Scan for the cell matching the given text and deliver its (X, Y) coordinate at center. 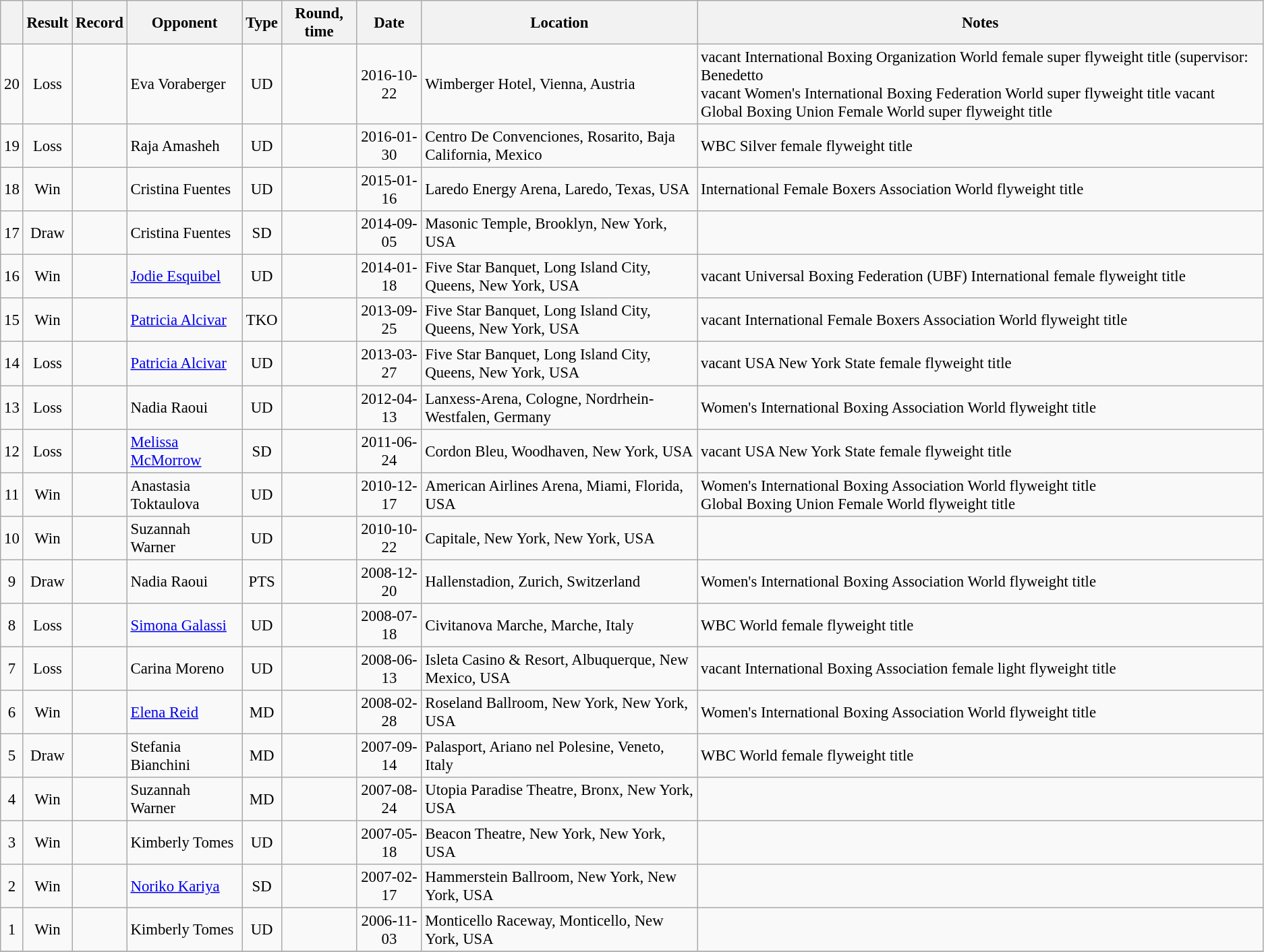
Simona Galassi (185, 626)
Record (100, 23)
18 (12, 190)
2016-10-22 (389, 85)
2008-02-28 (389, 712)
6 (12, 712)
2013-09-25 (389, 320)
Lanxess-Arena, Cologne, Nordrhein-Westfalen, Germany (560, 407)
Cordon Bleu, Woodhaven, New York, USA (560, 450)
Result (47, 23)
Palasport, Ariano nel Polesine, Veneto, Italy (560, 755)
2014-09-05 (389, 233)
Hammerstein Ballroom, New York, New York, USA (560, 886)
Hallenstadion, Zurich, Switzerland (560, 581)
2012-04-13 (389, 407)
2008-07-18 (389, 626)
Jodie Esquibel (185, 276)
20 (12, 85)
Wimberger Hotel, Vienna, Austria (560, 85)
9 (12, 581)
2 (12, 886)
2006-11-03 (389, 930)
2010-10-22 (389, 538)
Women's International Boxing Association World flyweight titleGlobal Boxing Union Female World flyweight title (981, 495)
19 (12, 146)
8 (12, 626)
11 (12, 495)
Notes (981, 23)
Elena Reid (185, 712)
15 (12, 320)
5 (12, 755)
Utopia Paradise Theatre, Bronx, New York, USA (560, 800)
Stefania Bianchini (185, 755)
2007-05-18 (389, 843)
Anastasia Toktaulova (185, 495)
Laredo Energy Arena, Laredo, Texas, USA (560, 190)
Type (262, 23)
Round, time (319, 23)
4 (12, 800)
American Airlines Arena, Miami, Florida, USA (560, 495)
PTS (262, 581)
Opponent (185, 23)
Eva Voraberger (185, 85)
2008-06-13 (389, 669)
Monticello Raceway, Monticello, New York, USA (560, 930)
Centro De Convenciones, Rosarito, Baja California, Mexico (560, 146)
12 (12, 450)
Capitale, New York, New York, USA (560, 538)
Location (560, 23)
2013-03-27 (389, 364)
vacant International Female Boxers Association World flyweight title (981, 320)
17 (12, 233)
2007-08-24 (389, 800)
2007-02-17 (389, 886)
2007-09-14 (389, 755)
International Female Boxers Association World flyweight title (981, 190)
TKO (262, 320)
1 (12, 930)
Date (389, 23)
14 (12, 364)
2016-01-30 (389, 146)
2011-06-24 (389, 450)
vacant Universal Boxing Federation (UBF) International female flyweight title (981, 276)
13 (12, 407)
2010-12-17 (389, 495)
10 (12, 538)
2008-12-20 (389, 581)
Melissa McMorrow (185, 450)
Civitanova Marche, Marche, Italy (560, 626)
3 (12, 843)
Roseland Ballroom, New York, New York, USA (560, 712)
Raja Amasheh (185, 146)
Carina Moreno (185, 669)
Isleta Casino & Resort, Albuquerque, New Mexico, USA (560, 669)
2015-01-16 (389, 190)
Masonic Temple, Brooklyn, New York, USA (560, 233)
Beacon Theatre, New York, New York, USA (560, 843)
7 (12, 669)
Noriko Kariya (185, 886)
vacant International Boxing Association female light flyweight title (981, 669)
16 (12, 276)
2014-01-18 (389, 276)
WBC Silver female flyweight title (981, 146)
